Return the (x, y) coordinate for the center point of the cell that contains the specified text.  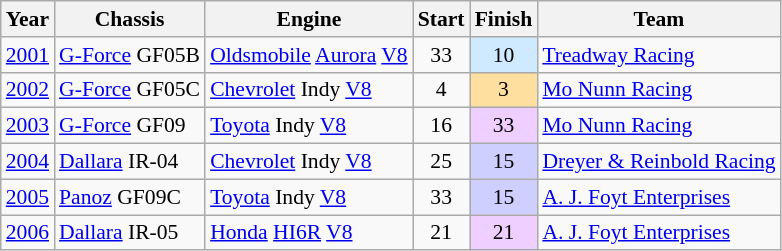
2001 (28, 55)
Honda HI6R V8 (309, 233)
Dallara IR-04 (130, 162)
Dallara IR-05 (130, 233)
4 (442, 90)
G-Force GF09 (130, 126)
2003 (28, 126)
2004 (28, 162)
Start (442, 19)
Dreyer & Reinbold Racing (658, 162)
Year (28, 19)
Treadway Racing (658, 55)
25 (442, 162)
G-Force GF05B (130, 55)
Oldsmobile Aurora V8 (309, 55)
16 (442, 126)
3 (504, 90)
G-Force GF05C (130, 90)
2006 (28, 233)
Chassis (130, 19)
Panoz GF09C (130, 197)
Team (658, 19)
2005 (28, 197)
Engine (309, 19)
10 (504, 55)
2002 (28, 90)
Finish (504, 19)
